Detect which cell encompasses the target text, then output its [X, Y] center coordinate. 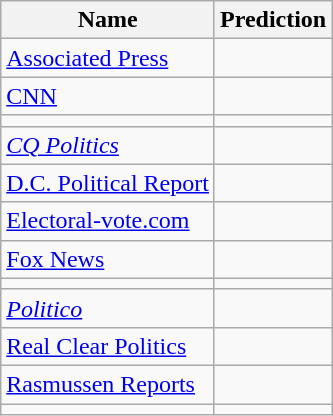
Real Clear Politics [108, 346]
CQ Politics [108, 145]
Electoral-vote.com [108, 221]
Associated Press [108, 58]
D.C. Political Report [108, 183]
CNN [108, 96]
Politico [108, 308]
Fox News [108, 259]
Name [108, 20]
Prediction [272, 20]
Rasmussen Reports [108, 384]
